Capture the cell that displays the provided text and extract its [X, Y] central coordinate. 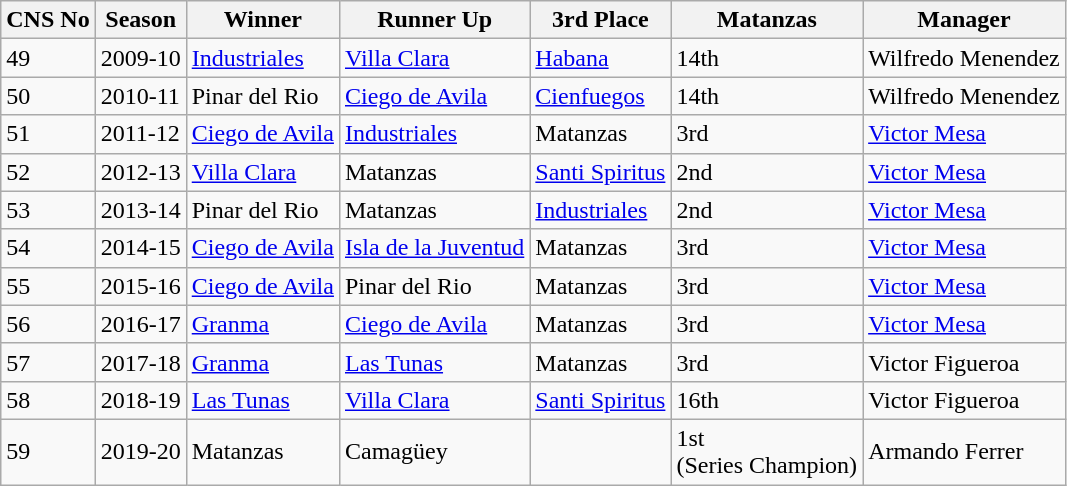
57 [48, 362]
1st(Series Champion) [767, 452]
CNS No [48, 20]
2016-17 [140, 324]
2017-18 [140, 362]
Runner Up [434, 20]
51 [48, 134]
3rd Place [600, 20]
2015-16 [140, 286]
2011-12 [140, 134]
55 [48, 286]
Cienfuegos [600, 96]
Season [140, 20]
53 [48, 210]
2010-11 [140, 96]
2014-15 [140, 248]
Manager [964, 20]
59 [48, 452]
2009-10 [140, 58]
58 [48, 400]
Isla de la Juventud [434, 248]
2018-19 [140, 400]
Habana [600, 58]
2012-13 [140, 172]
Armando Ferrer [964, 452]
50 [48, 96]
Winner [262, 20]
16th [767, 400]
56 [48, 324]
Camagüey [434, 452]
2013-14 [140, 210]
2019-20 [140, 452]
49 [48, 58]
52 [48, 172]
54 [48, 248]
